For the text-containing cell, return its midpoint in [X, Y] coordinate format. 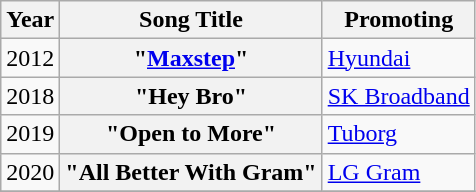
Hyundai [398, 58]
SK Broadband [398, 96]
Year [30, 20]
"Maxstep" [191, 58]
"Hey Bro" [191, 96]
2019 [30, 134]
Song Title [191, 20]
Promoting [398, 20]
2020 [30, 172]
2012 [30, 58]
LG Gram [398, 172]
"All Better With Gram" [191, 172]
2018 [30, 96]
Tuborg [398, 134]
"Open to More" [191, 134]
